Return the (X, Y) coordinate for the center point of the cell that contains the specified text.  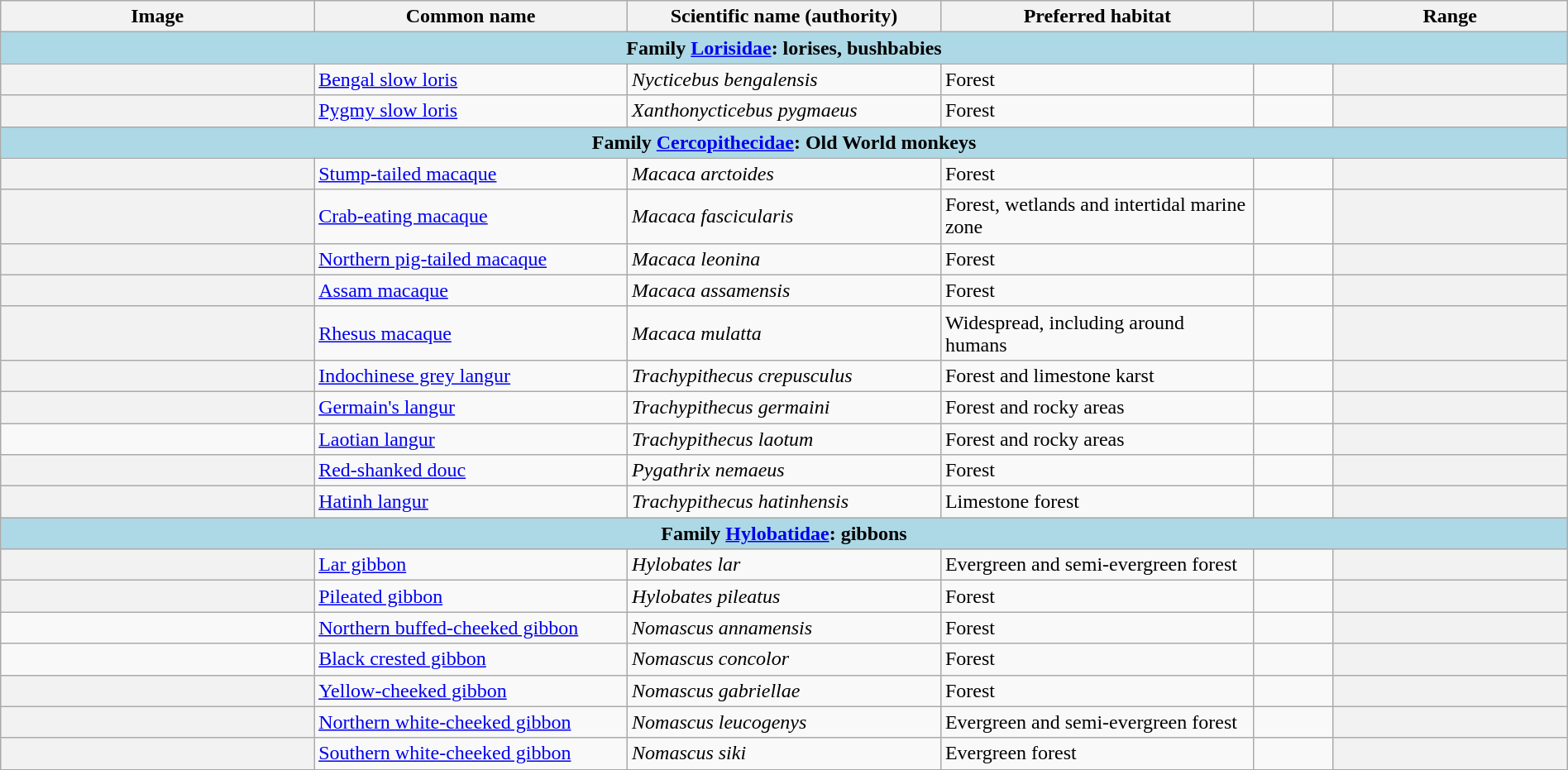
Macaca mulatta (784, 332)
Widespread, including around humans (1097, 332)
Pygmy slow loris (471, 111)
Forest, wetlands and intertidal marine zone (1097, 217)
Common name (471, 17)
Macaca assamensis (784, 290)
Trachypithecus crepusculus (784, 375)
Evergreen forest (1097, 753)
Assam macaque (471, 290)
Pygathrix nemaeus (784, 471)
Forest and limestone karst (1097, 375)
Trachypithecus hatinhensis (784, 502)
Hatinh langur (471, 502)
Bengal slow loris (471, 79)
Nycticebus bengalensis (784, 79)
Hylobates lar (784, 565)
Crab-eating macaque (471, 217)
Pileated gibbon (471, 596)
Nomascus leucogenys (784, 722)
Image (157, 17)
Southern white-cheeked gibbon (471, 753)
Lar gibbon (471, 565)
Preferred habitat (1097, 17)
Nomascus annamensis (784, 628)
Limestone forest (1097, 502)
Trachypithecus laotum (784, 439)
Nomascus concolor (784, 659)
Rhesus macaque (471, 332)
Hylobates pileatus (784, 596)
Laotian langur (471, 439)
Macaca fascicularis (784, 217)
Scientific name (authority) (784, 17)
Stump-tailed macaque (471, 174)
Nomascus gabriellae (784, 691)
Macaca arctoides (784, 174)
Red-shanked douc (471, 471)
Indochinese grey langur (471, 375)
Macaca leonina (784, 259)
Trachypithecus germaini (784, 407)
Nomascus siki (784, 753)
Range (1450, 17)
Germain's langur (471, 407)
Northern white-cheeked gibbon (471, 722)
Northern pig-tailed macaque (471, 259)
Yellow-cheeked gibbon (471, 691)
Family Hylobatidae: gibbons (784, 533)
Family Cercopithecidae: Old World monkeys (784, 142)
Black crested gibbon (471, 659)
Xanthonycticebus pygmaeus (784, 111)
Northern buffed-cheeked gibbon (471, 628)
Family Lorisidae: lorises, bushbabies (784, 48)
